Identify which cell holds the provided text, then report its [x, y] central coordinate. 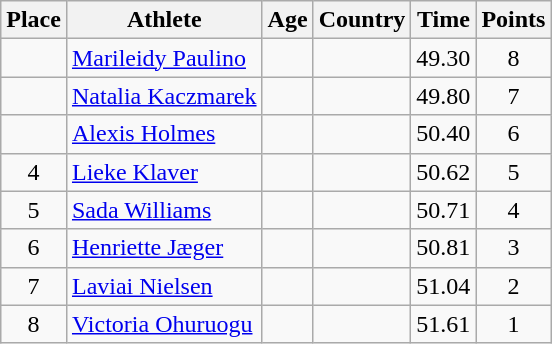
Sada Williams [164, 210]
Place [34, 20]
Age [288, 20]
51.04 [444, 286]
50.40 [444, 134]
Laviai Nielsen [164, 286]
Time [444, 20]
49.30 [444, 58]
Alexis Holmes [164, 134]
Henriette Jæger [164, 248]
1 [514, 324]
3 [514, 248]
2 [514, 286]
50.62 [444, 172]
Marileidy Paulino [164, 58]
50.81 [444, 248]
Victoria Ohuruogu [164, 324]
Lieke Klaver [164, 172]
51.61 [444, 324]
Country [362, 20]
50.71 [444, 210]
49.80 [444, 96]
Points [514, 20]
Athlete [164, 20]
Natalia Kaczmarek [164, 96]
